Search for the cell housing the specified text and yield its (x, y) center coordinate. 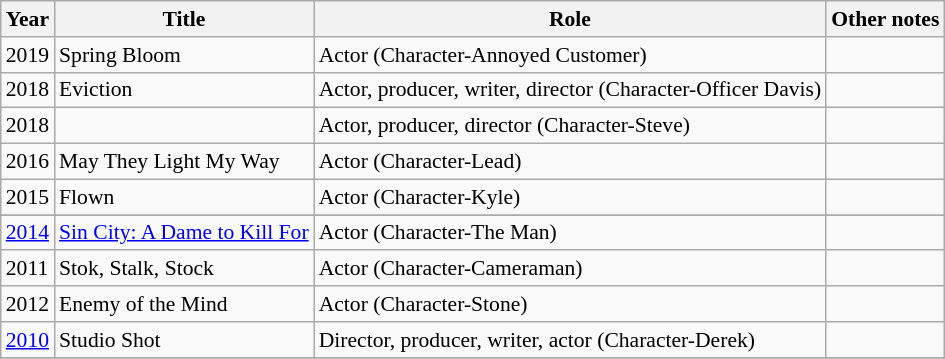
Eviction (184, 90)
Studio Shot (184, 340)
2014 (28, 233)
2011 (28, 269)
May They Light My Way (184, 162)
Other notes (885, 19)
2015 (28, 197)
2016 (28, 162)
Actor, producer, director (Character-Steve) (570, 126)
Year (28, 19)
2019 (28, 55)
Title (184, 19)
Flown (184, 197)
2012 (28, 304)
Actor (Character-Cameraman) (570, 269)
Stok, Stalk, Stock (184, 269)
2010 (28, 340)
Director, producer, writer, actor (Character-Derek) (570, 340)
Actor (Character-Kyle) (570, 197)
Actor (Character-The Man) (570, 233)
Actor (Character-Stone) (570, 304)
Actor (Character-Annoyed Customer) (570, 55)
Sin City: A Dame to Kill For (184, 233)
Spring Bloom (184, 55)
Role (570, 19)
Actor (Character-Lead) (570, 162)
Actor, producer, writer, director (Character-Officer Davis) (570, 90)
Enemy of the Mind (184, 304)
